Search for the cell housing the specified text and yield its [x, y] center coordinate. 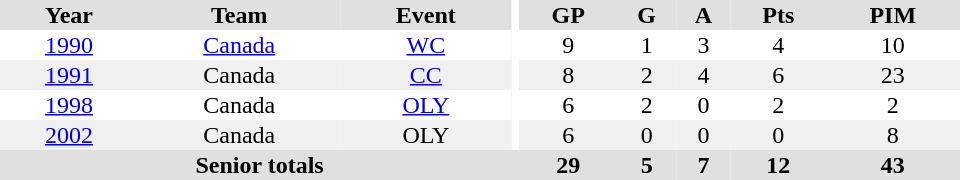
1998 [69, 105]
Pts [778, 15]
5 [646, 165]
Event [426, 15]
7 [704, 165]
G [646, 15]
1991 [69, 75]
3 [704, 45]
A [704, 15]
9 [568, 45]
PIM [893, 15]
23 [893, 75]
GP [568, 15]
1 [646, 45]
Senior totals [260, 165]
1990 [69, 45]
29 [568, 165]
WC [426, 45]
Year [69, 15]
43 [893, 165]
CC [426, 75]
10 [893, 45]
2002 [69, 135]
Team [240, 15]
12 [778, 165]
